Provide the (x, y) coordinate of the cell's center where the given text is located.  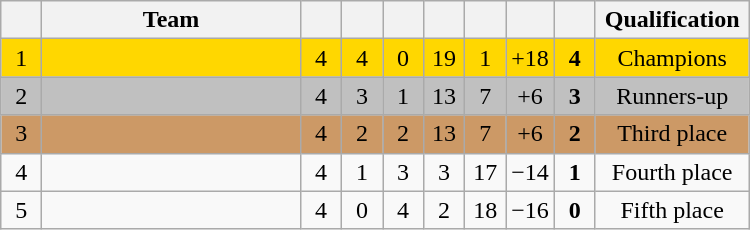
19 (444, 58)
Champions (672, 58)
Third place (672, 134)
+18 (530, 58)
−14 (530, 172)
17 (486, 172)
Team (172, 20)
5 (22, 210)
Fifth place (672, 210)
18 (486, 210)
Fourth place (672, 172)
Qualification (672, 20)
−16 (530, 210)
Runners-up (672, 96)
